Search for the cell housing the specified text and yield its (x, y) center coordinate. 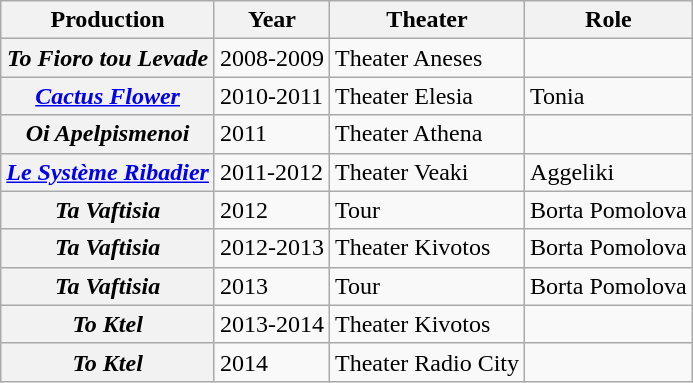
Le Système Ribadier (108, 172)
2012 (272, 210)
Theater (428, 20)
2014 (272, 362)
To Fioro tou Levade (108, 58)
2008-2009 (272, 58)
2011 (272, 134)
Aggeliki (609, 172)
2011-2012 (272, 172)
2012-2013 (272, 248)
Role (609, 20)
Theater Elesia (428, 96)
Theater Aneses (428, 58)
Theater Radio City (428, 362)
2010-2011 (272, 96)
Theater Athena (428, 134)
Tonia (609, 96)
Production (108, 20)
Cactus Flower (108, 96)
Oi Apelpismenoi (108, 134)
Year (272, 20)
Theater Veaki (428, 172)
2013-2014 (272, 324)
2013 (272, 286)
